Pinpoint the cell where the given text exists, returning its (x, y) midpoint coordinate. 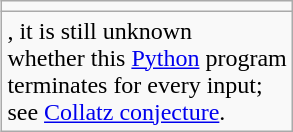
, it is still unknownwhether this Python programterminates for every input;see Collatz conjecture. (147, 72)
